Extract the (X, Y) coordinate from the center of the cell holding the provided text.  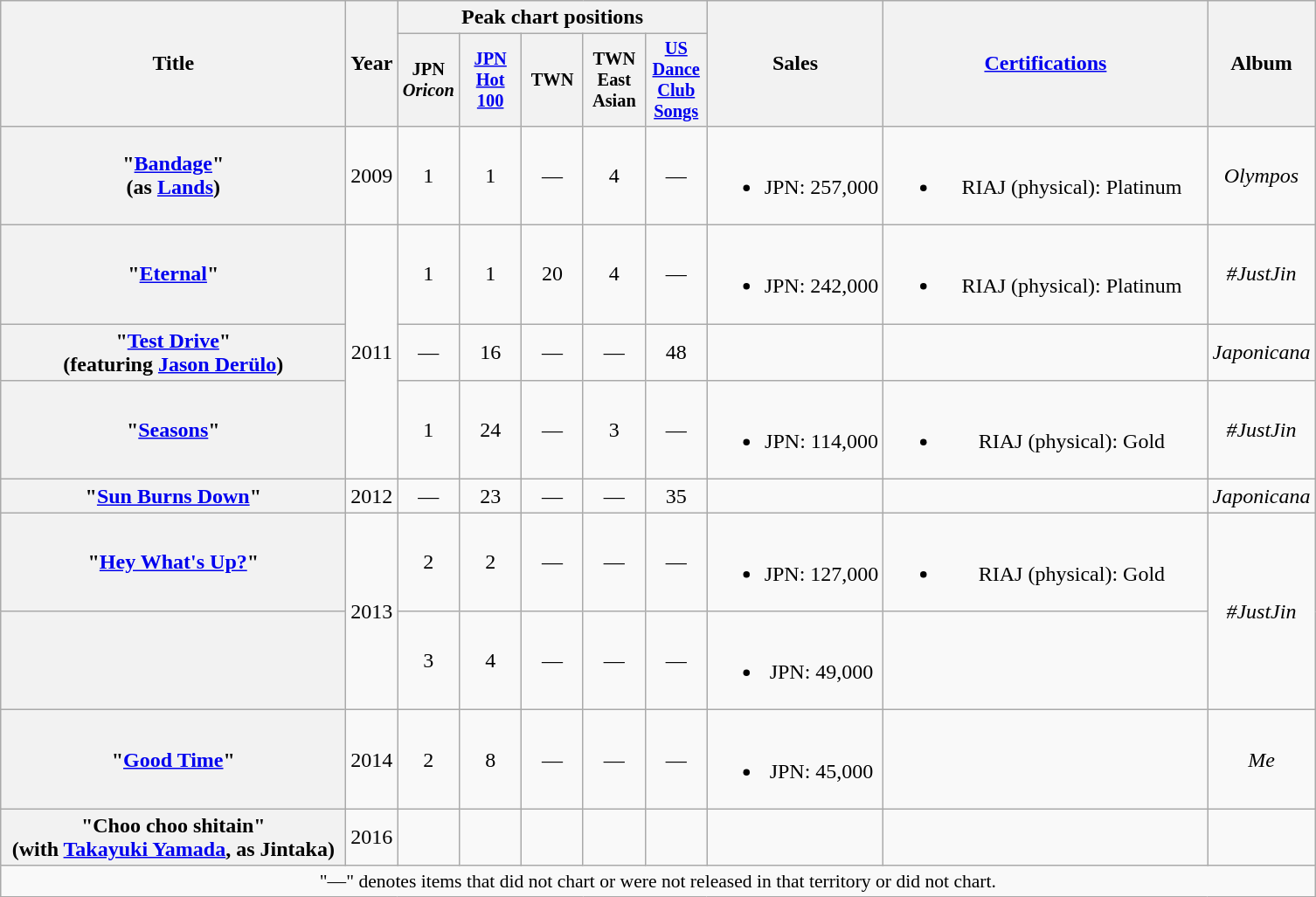
USDance Club Songs (676, 80)
Album (1262, 64)
Sales (795, 64)
2014 (372, 760)
JPN: 242,000 (795, 274)
"Sun Burns Down" (173, 496)
JPN: 114,000 (795, 430)
Certifications (1045, 64)
48 (676, 353)
"Seasons" (173, 430)
16 (491, 353)
Peak chart positions (552, 17)
"Good Time" (173, 760)
2009 (372, 175)
"Choo choo shitain"(with Takayuki Yamada, as Jintaka) (173, 837)
"Bandage"(as Lands) (173, 175)
TWN (552, 80)
2016 (372, 837)
JPN Oricon (428, 80)
"Hey What's Up?" (173, 562)
2011 (372, 353)
24 (491, 430)
JPN: 49,000 (795, 660)
JPN Hot 100 (491, 80)
35 (676, 496)
Me (1262, 760)
"Test Drive"(featuring Jason Derülo) (173, 353)
Year (372, 64)
2013 (372, 611)
TWN East Asian (613, 80)
Title (173, 64)
JPN: 127,000 (795, 562)
Olympos (1262, 175)
JPN: 45,000 (795, 760)
20 (552, 274)
"Eternal" (173, 274)
"—" denotes items that did not chart or were not released in that territory or did not chart. (658, 881)
8 (491, 760)
2012 (372, 496)
JPN: 257,000 (795, 175)
23 (491, 496)
